Search for the cell housing the specified text and yield its [X, Y] center coordinate. 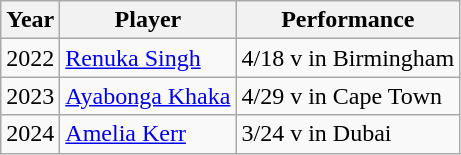
Player [148, 20]
Performance [348, 20]
2023 [30, 96]
4/29 v in Cape Town [348, 96]
4/18 v in Birmingham [348, 58]
Year [30, 20]
2024 [30, 134]
Amelia Kerr [148, 134]
Renuka Singh [148, 58]
3/24 v in Dubai [348, 134]
2022 [30, 58]
Ayabonga Khaka [148, 96]
